Identify which cell holds the provided text, then report its [X, Y] central coordinate. 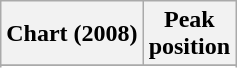
Chart (2008) [72, 34]
Peakposition [189, 34]
